From the cell containing the given text, extract its center point as [x, y] coordinate. 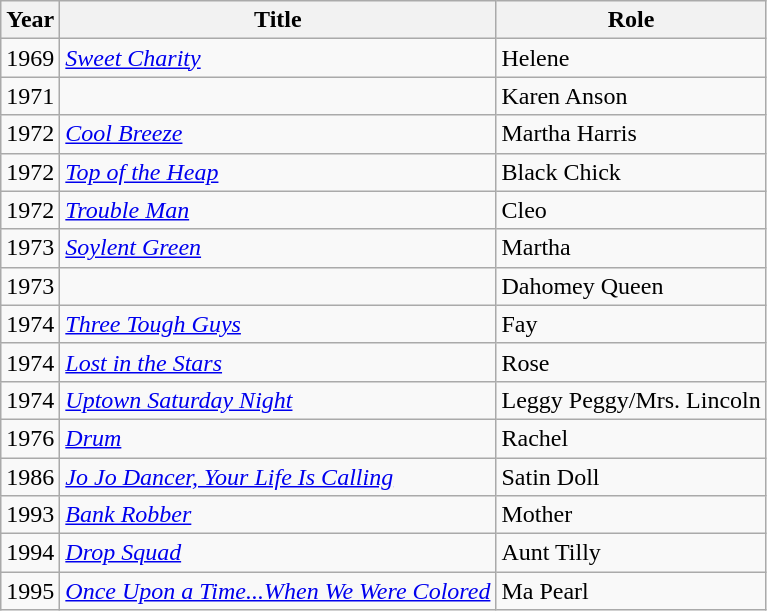
Martha [631, 248]
Top of the Heap [278, 172]
Ma Pearl [631, 591]
Uptown Saturday Night [278, 400]
Black Chick [631, 172]
Drop Squad [278, 553]
1976 [30, 438]
Drum [278, 438]
Sweet Charity [278, 58]
1993 [30, 515]
Fay [631, 324]
Three Tough Guys [278, 324]
1986 [30, 477]
Lost in the Stars [278, 362]
Dahomey Queen [631, 286]
Once Upon a Time...When We Were Colored [278, 591]
Cleo [631, 210]
Satin Doll [631, 477]
Rose [631, 362]
Trouble Man [278, 210]
Soylent Green [278, 248]
Cool Breeze [278, 134]
1969 [30, 58]
Title [278, 20]
Aunt Tilly [631, 553]
1971 [30, 96]
Martha Harris [631, 134]
Bank Robber [278, 515]
Mother [631, 515]
Rachel [631, 438]
Leggy Peggy/Mrs. Lincoln [631, 400]
Year [30, 20]
Jo Jo Dancer, Your Life Is Calling [278, 477]
1995 [30, 591]
Karen Anson [631, 96]
1994 [30, 553]
Role [631, 20]
Helene [631, 58]
